Find where the given text appears and provide that cell's center as [X, Y] coordinate. 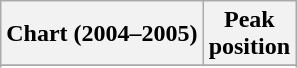
Peakposition [249, 34]
Chart (2004–2005) [102, 34]
